Find where the given text appears and provide that cell's center as (x, y) coordinate. 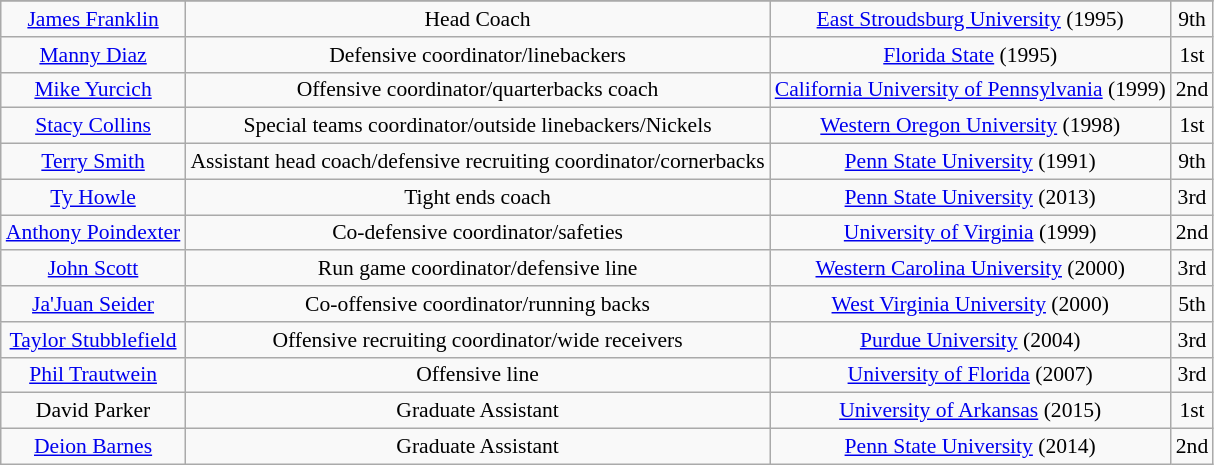
California University of Pennsylvania (1999) (970, 90)
Manny Diaz (94, 55)
Penn State University (2014) (970, 447)
West Virginia University (2000) (970, 304)
Phil Trautwein (94, 375)
Ja'Juan Seider (94, 304)
Co-defensive coordinator/safeties (477, 233)
Assistant head coach/defensive recruiting coordinator/cornerbacks (477, 162)
East Stroudsburg University (1995) (970, 19)
Special teams coordinator/outside linebackers/Nickels (477, 126)
University of Arkansas (2015) (970, 411)
Mike Yurcich (94, 90)
David Parker (94, 411)
Penn State University (2013) (970, 197)
Purdue University (2004) (970, 340)
Taylor Stubblefield (94, 340)
Terry Smith (94, 162)
Anthony Poindexter (94, 233)
Head Coach (477, 19)
University of Virginia (1999) (970, 233)
Ty Howle (94, 197)
Western Oregon University (1998) (970, 126)
John Scott (94, 269)
Offensive coordinator/quarterbacks coach (477, 90)
Tight ends coach (477, 197)
Florida State (1995) (970, 55)
Penn State University (1991) (970, 162)
5th (1192, 304)
Run game coordinator/defensive line (477, 269)
Deion Barnes (94, 447)
James Franklin (94, 19)
Co-offensive coordinator/running backs (477, 304)
Defensive coordinator/linebackers (477, 55)
University of Florida (2007) (970, 375)
Offensive recruiting coordinator/wide receivers (477, 340)
Western Carolina University (2000) (970, 269)
Stacy Collins (94, 126)
Offensive line (477, 375)
